Find where the given text appears and provide that cell's center as [x, y] coordinate. 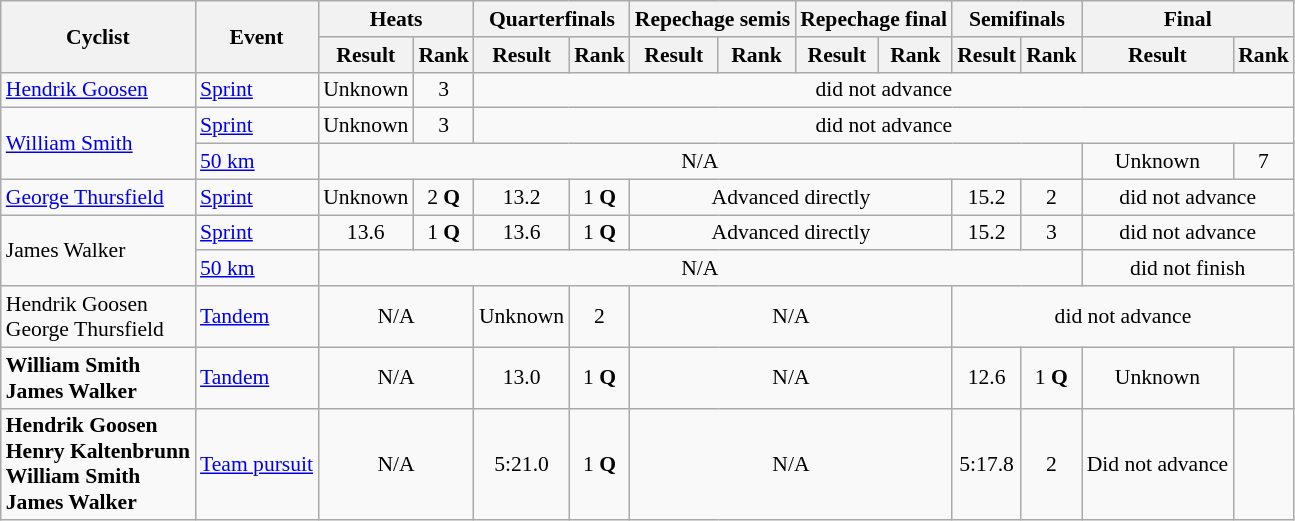
William Smith James Walker [98, 378]
13.2 [522, 197]
Hendrik Goosen Henry Kaltenbrunn William Smith James Walker [98, 464]
13.0 [522, 378]
Final [1188, 19]
5:21.0 [522, 464]
Heats [396, 19]
George Thursfield [98, 197]
Quarterfinals [552, 19]
did not finish [1188, 269]
12.6 [986, 378]
Hendrik Goosen [98, 90]
2 Q [444, 197]
Repechage final [874, 19]
Semifinals [1016, 19]
William Smith [98, 144]
Repechage semis [712, 19]
James Walker [98, 250]
Event [256, 36]
Hendrik Goosen George Thursfield [98, 316]
7 [1264, 162]
Cyclist [98, 36]
Team pursuit [256, 464]
Did not advance [1158, 464]
5:17.8 [986, 464]
